Detect which cell encompasses the target text, then output its (X, Y) center coordinate. 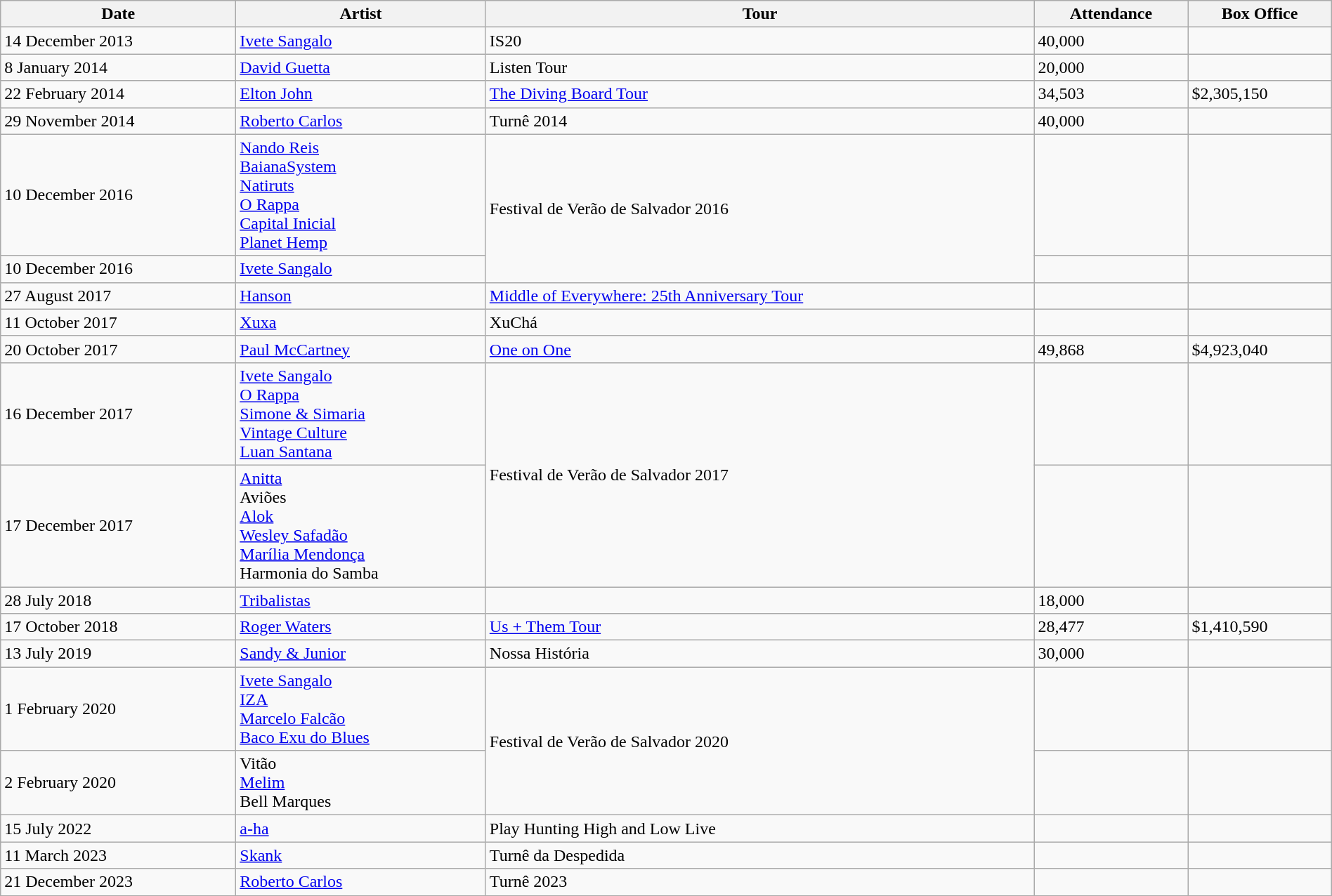
34,503 (1111, 94)
Sandy & Junior (361, 654)
David Guetta (361, 67)
Tribalistas (361, 600)
XuChá (760, 322)
8 January 2014 (118, 67)
20 October 2017 (118, 349)
11 October 2017 (118, 322)
Play Hunting High and Low Live (760, 829)
$4,923,040 (1260, 349)
11 March 2023 (118, 855)
30,000 (1111, 654)
49,868 (1111, 349)
Box Office (1260, 14)
15 July 2022 (118, 829)
IS20 (760, 41)
20,000 (1111, 67)
$2,305,150 (1260, 94)
Paul McCartney (361, 349)
The Diving Board Tour (760, 94)
Ivete SangaloIZAMarcelo FalcãoBaco Exu do Blues (361, 709)
27 August 2017 (118, 296)
22 February 2014 (118, 94)
Festival de Verão de Salvador 2020 (760, 742)
28,477 (1111, 627)
Tour (760, 14)
Us + Them Tour (760, 627)
21 December 2023 (118, 882)
VitãoMelimBell Marques (361, 783)
1 February 2020 (118, 709)
Nando ReisBaianaSystemNatirutsO RappaCapital InicialPlanet Hemp (361, 195)
Middle of Everywhere: 25th Anniversary Tour (760, 296)
Festival de Verão de Salvador 2017 (760, 475)
Turnê da Despedida (760, 855)
One on One (760, 349)
Elton John (361, 94)
18,000 (1111, 600)
29 November 2014 (118, 121)
17 October 2018 (118, 627)
14 December 2013 (118, 41)
13 July 2019 (118, 654)
a-ha (361, 829)
Attendance (1111, 14)
AnittaAviõesAlokWesley SafadãoMarília MendonçaHarmonia do Samba (361, 525)
Turnê 2023 (760, 882)
Xuxa (361, 322)
Hanson (361, 296)
Turnê 2014 (760, 121)
Ivete SangaloO RappaSimone & SimariaVintage CultureLuan Santana (361, 414)
17 December 2017 (118, 525)
Nossa História (760, 654)
Festival de Verão de Salvador 2016 (760, 208)
2 February 2020 (118, 783)
Listen Tour (760, 67)
Artist (361, 14)
16 December 2017 (118, 414)
28 July 2018 (118, 600)
Roger Waters (361, 627)
$1,410,590 (1260, 627)
Date (118, 14)
Skank (361, 855)
